Extract the [X, Y] coordinate from the center of the cell holding the provided text.  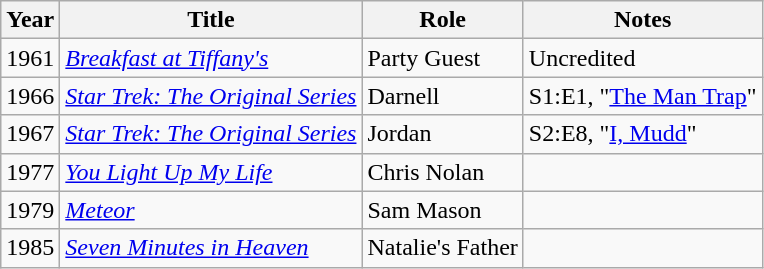
Sam Mason [442, 210]
Breakfast at Tiffany's [211, 58]
Role [442, 20]
1979 [30, 210]
Natalie's Father [442, 248]
S2:E8, "I, Mudd" [642, 134]
Party Guest [442, 58]
1961 [30, 58]
Notes [642, 20]
You Light Up My Life [211, 172]
S1:E1, "The Man Trap" [642, 96]
1967 [30, 134]
Year [30, 20]
Darnell [442, 96]
Uncredited [642, 58]
Title [211, 20]
Meteor [211, 210]
Seven Minutes in Heaven [211, 248]
1977 [30, 172]
1966 [30, 96]
Jordan [442, 134]
1985 [30, 248]
Chris Nolan [442, 172]
